For the text-containing cell, return its midpoint in (x, y) coordinate format. 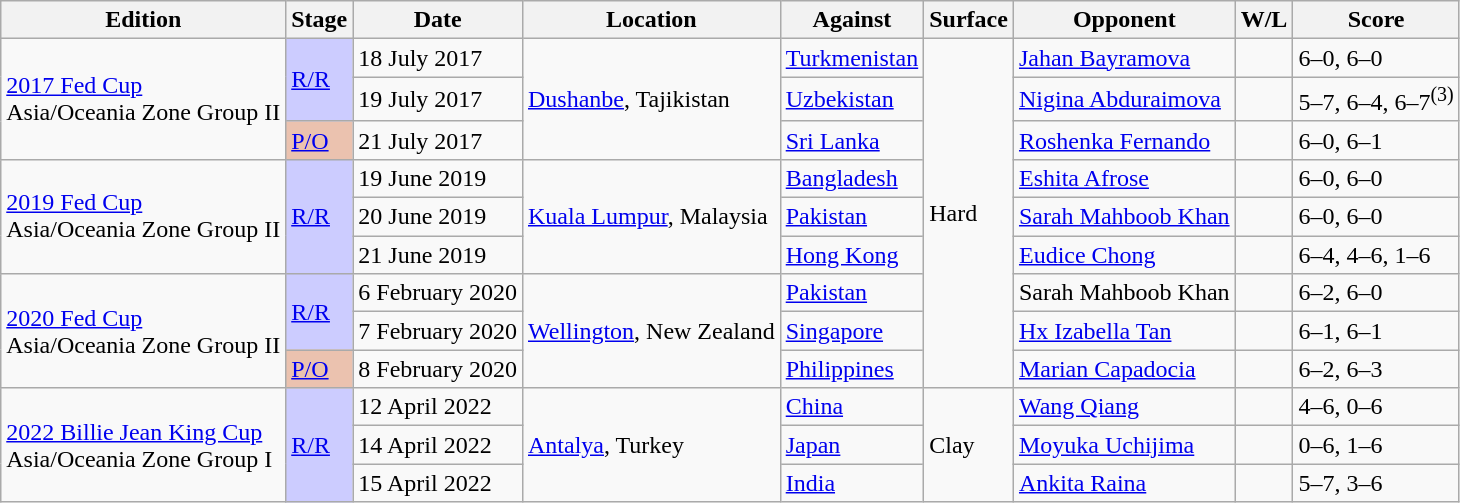
7 February 2020 (438, 331)
Eudice Chong (1124, 255)
China (852, 407)
20 June 2019 (438, 217)
Dushanbe, Tajikistan (651, 100)
2017 Fed Cup Asia/Oceania Zone Group II (144, 100)
Philippines (852, 369)
2019 Fed Cup Asia/Oceania Zone Group II (144, 216)
Wellington, New Zealand (651, 331)
6–2, 6–0 (1376, 293)
5–7, 3–6 (1376, 483)
Uzbekistan (852, 100)
W/L (1264, 20)
Clay (969, 445)
21 June 2019 (438, 255)
Antalya, Turkey (651, 445)
15 April 2022 (438, 483)
Hong Kong (852, 255)
21 July 2017 (438, 140)
4–6, 0–6 (1376, 407)
Singapore (852, 331)
Kuala Lumpur, Malaysia (651, 216)
Date (438, 20)
Jahan Bayramova (1124, 58)
Sri Lanka (852, 140)
6 February 2020 (438, 293)
Hard (969, 214)
12 April 2022 (438, 407)
18 July 2017 (438, 58)
6–0, 6–1 (1376, 140)
Against (852, 20)
2020 Fed Cup Asia/Oceania Zone Group II (144, 331)
Bangladesh (852, 178)
Ankita Raina (1124, 483)
2022 Billie Jean King Cup Asia/Oceania Zone Group I (144, 445)
Wang Qiang (1124, 407)
Opponent (1124, 20)
14 April 2022 (438, 445)
Moyuka Uchijima (1124, 445)
Turkmenistan (852, 58)
India (852, 483)
19 July 2017 (438, 100)
0–6, 1–6 (1376, 445)
Eshita Afrose (1124, 178)
Nigina Abduraimova (1124, 100)
Score (1376, 20)
Roshenka Fernando (1124, 140)
Japan (852, 445)
6–2, 6–3 (1376, 369)
5–7, 6–4, 6–7(3) (1376, 100)
Stage (320, 20)
Edition (144, 20)
19 June 2019 (438, 178)
Marian Capadocia (1124, 369)
8 February 2020 (438, 369)
6–4, 4–6, 1–6 (1376, 255)
Surface (969, 20)
Location (651, 20)
6–1, 6–1 (1376, 331)
Hx Izabella Tan (1124, 331)
